Extract the [X, Y] coordinate from the center of the cell holding the provided text.  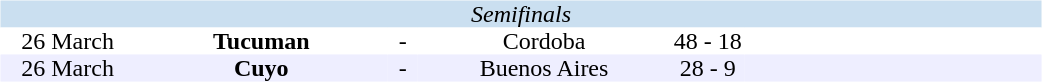
48 - 18 [708, 42]
28 - 9 [708, 68]
Cuyo [262, 68]
Buenos Aires [544, 68]
Semifinals [520, 14]
Tucuman [262, 42]
Cordoba [544, 42]
